Detect which cell encompasses the target text, then output its [X, Y] center coordinate. 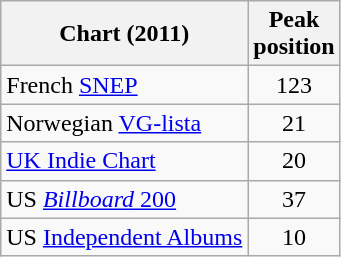
UK Indie Chart [124, 161]
French SNEP [124, 85]
US Billboard 200 [124, 199]
US Independent Albums [124, 237]
Peakposition [294, 34]
123 [294, 85]
37 [294, 199]
Chart (2011) [124, 34]
20 [294, 161]
10 [294, 237]
21 [294, 123]
Norwegian VG-lista [124, 123]
